Output the (x, y) coordinate of the center of the cell containing the given text.  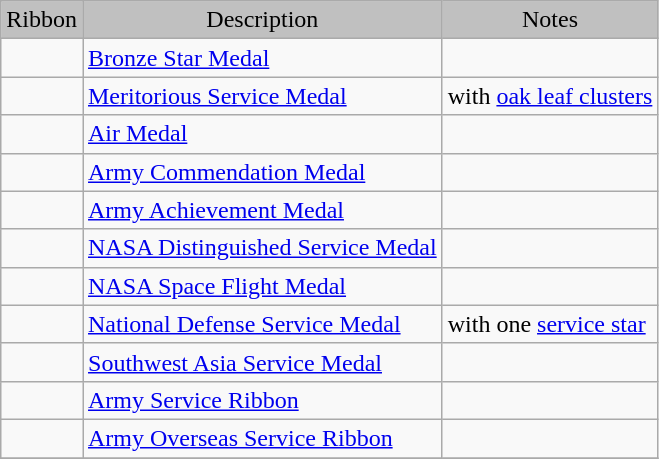
NASA Distinguished Service Medal (262, 248)
Army Overseas Service Ribbon (262, 438)
Air Medal (262, 134)
with oak leaf clusters (550, 96)
NASA Space Flight Medal (262, 286)
Southwest Asia Service Medal (262, 362)
with one service star (550, 324)
Bronze Star Medal (262, 58)
Description (262, 20)
National Defense Service Medal (262, 324)
Army Achievement Medal (262, 210)
Notes (550, 20)
Ribbon (42, 20)
Meritorious Service Medal (262, 96)
Army Service Ribbon (262, 400)
Army Commendation Medal (262, 172)
